Locate the cell with the specified text and output its [X, Y] center coordinate. 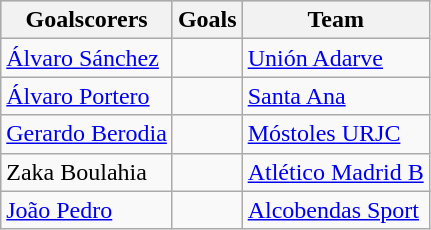
Álvaro Portero [87, 96]
Unión Adarve [336, 58]
Alcobendas Sport [336, 210]
Móstoles URJC [336, 134]
Zaka Boulahia [87, 172]
Goals [207, 20]
Álvaro Sánchez [87, 58]
Santa Ana [336, 96]
Atlético Madrid B [336, 172]
Goalscorers [87, 20]
Team [336, 20]
João Pedro [87, 210]
Gerardo Berodia [87, 134]
